Output the [x, y] coordinate of the center of the cell containing the given text.  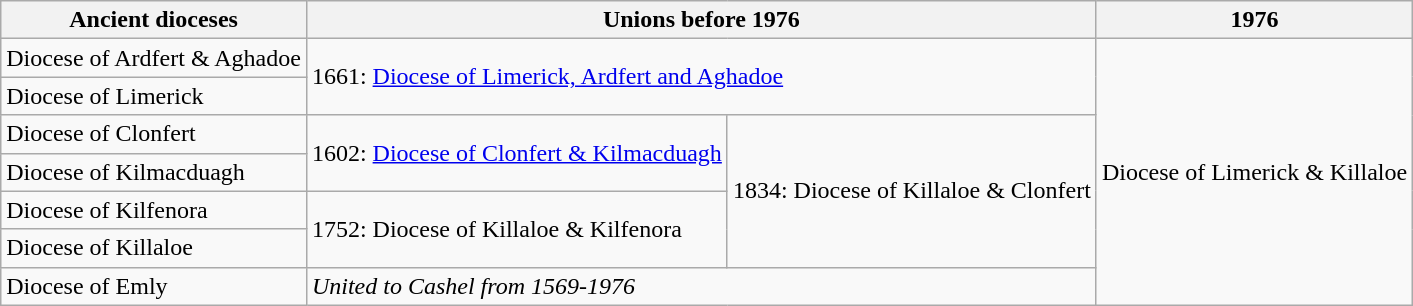
1834: Diocese of Killaloe & Clonfert [912, 191]
Diocese of Emly [154, 286]
Diocese of Ardfert & Aghadoe [154, 58]
1752: Diocese of Killaloe & Kilfenora [516, 229]
1602: Diocese of Clonfert & Kilmacduagh [516, 153]
1976 [1254, 20]
Ancient dioceses [154, 20]
Diocese of Killaloe [154, 248]
Diocese of Kilfenora [154, 210]
Diocese of Limerick & Killaloe [1254, 172]
1661: Diocese of Limerick, Ardfert and Aghadoe [701, 77]
Unions before 1976 [701, 20]
United to Cashel from 1569-1976 [701, 286]
Diocese of Limerick [154, 96]
Diocese of Kilmacduagh [154, 172]
Diocese of Clonfert [154, 134]
